Return (x, y) of the center of cell containing provided text 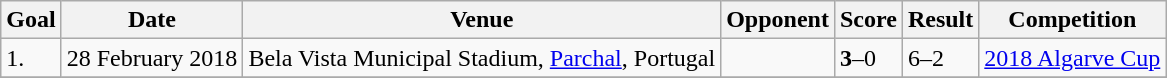
Opponent (778, 20)
3–0 (868, 58)
Competition (1072, 20)
Result (940, 20)
2018 Algarve Cup (1072, 58)
Score (868, 20)
Venue (482, 20)
6–2 (940, 58)
28 February 2018 (152, 58)
Date (152, 20)
Bela Vista Municipal Stadium, Parchal, Portugal (482, 58)
1. (31, 58)
Goal (31, 20)
